Detect which cell encompasses the target text, then output its [X, Y] center coordinate. 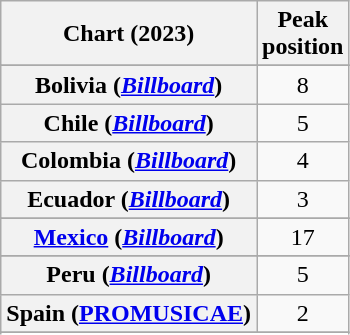
3 [303, 199]
Ecuador (Billboard) [129, 199]
2 [303, 313]
4 [303, 161]
17 [303, 237]
Colombia (Billboard) [129, 161]
8 [303, 85]
Chile (Billboard) [129, 123]
Bolivia (Billboard) [129, 85]
Peru (Billboard) [129, 275]
Mexico (Billboard) [129, 237]
Chart (2023) [129, 34]
Peakposition [303, 34]
Spain (PROMUSICAE) [129, 313]
